Return (X, Y) of the center of cell containing provided text 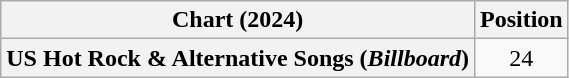
Position (521, 20)
Chart (2024) (238, 20)
24 (521, 58)
US Hot Rock & Alternative Songs (Billboard) (238, 58)
